Identify which cell holds the provided text, then report its (x, y) central coordinate. 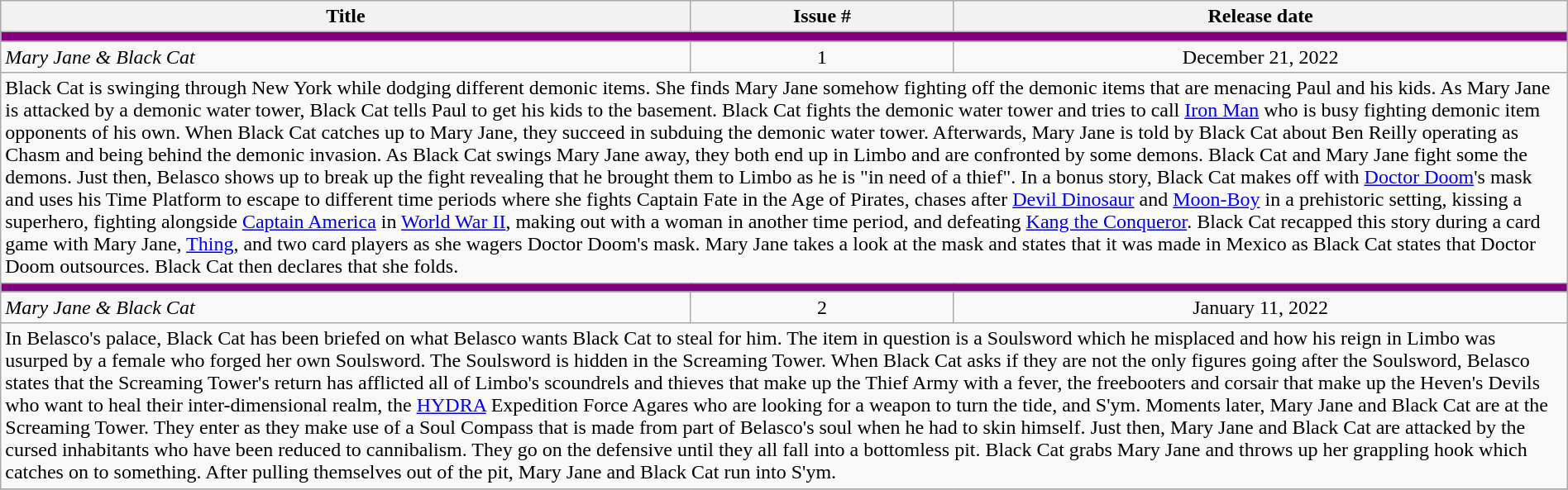
2 (822, 307)
1 (822, 57)
Title (346, 17)
Issue # (822, 17)
Release date (1260, 17)
December 21, 2022 (1260, 57)
January 11, 2022 (1260, 307)
